Pinpoint the cell where the given text exists, returning its (x, y) midpoint coordinate. 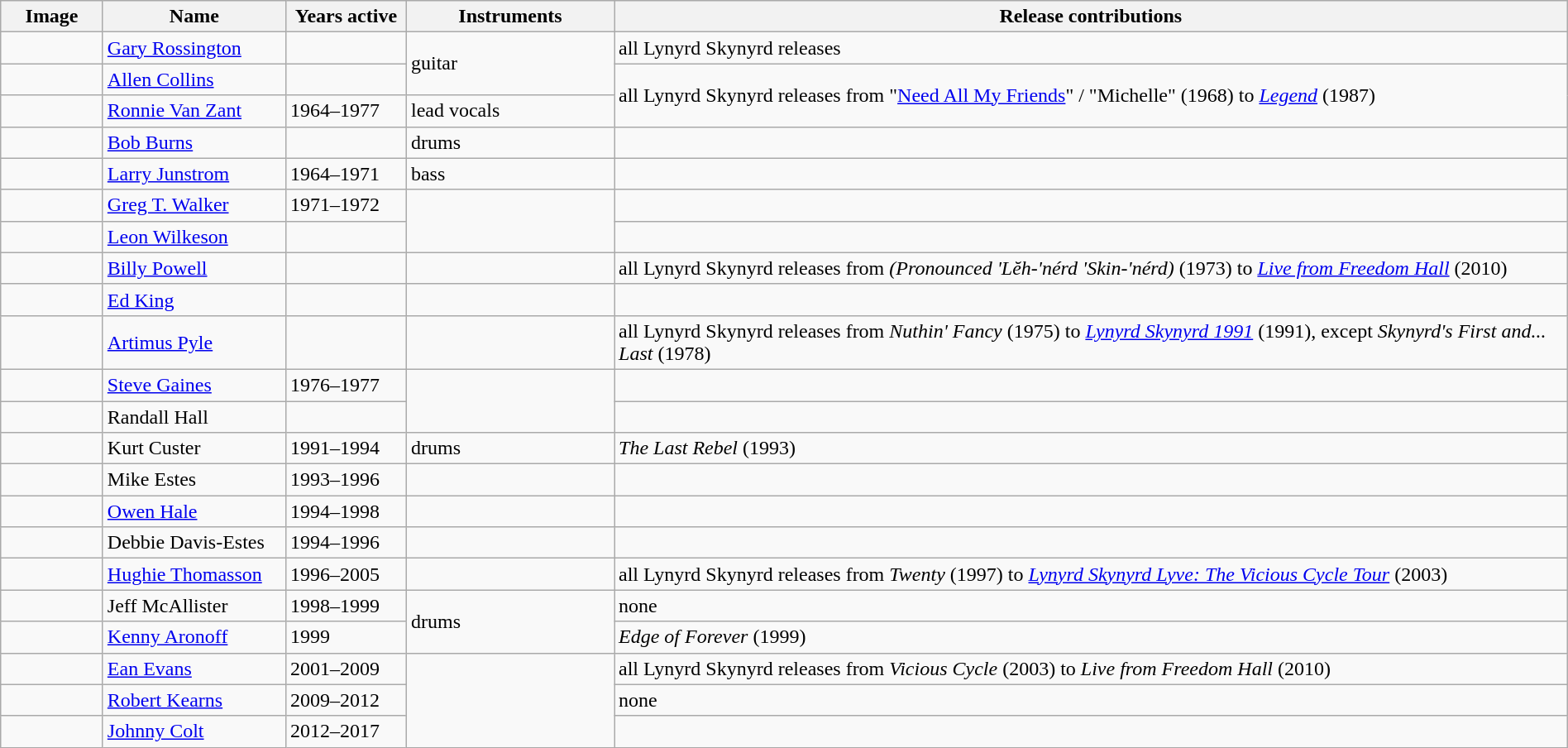
Ronnie Van Zant (194, 111)
all Lynyrd Skynyrd releases from (Pronounced 'Lĕh-'nérd 'Skin-'nérd) (1973) to Live from Freedom Hall (2010) (1090, 268)
Image (52, 17)
all Lynyrd Skynyrd releases from Twenty (1997) to Lynyrd Skynyrd Lyve: The Vicious Cycle Tour (2003) (1090, 574)
1976–1977 (346, 385)
Steve Gaines (194, 385)
Allen Collins (194, 79)
Name (194, 17)
all Lynyrd Skynyrd releases from Vicious Cycle (2003) to Live from Freedom Hall (2010) (1090, 669)
1971–1972 (346, 205)
1964–1977 (346, 111)
Bob Burns (194, 142)
1993–1996 (346, 480)
1999 (346, 637)
Kurt Custer (194, 448)
2001–2009 (346, 669)
Release contributions (1090, 17)
1994–1996 (346, 543)
Jeff McAllister (194, 606)
2009–2012 (346, 700)
all Lynyrd Skynyrd releases from Nuthin' Fancy (1975) to Lynyrd Skynyrd 1991 (1991), except Skynyrd's First and... Last (1978) (1090, 343)
Gary Rossington (194, 48)
Owen Hale (194, 511)
Artimus Pyle (194, 343)
1996–2005 (346, 574)
Instruments (509, 17)
guitar (509, 64)
Larry Junstrom (194, 174)
all Lynyrd Skynyrd releases from "Need All My Friends" / "Michelle" (1968) to Legend (1987) (1090, 95)
1994–1998 (346, 511)
bass (509, 174)
Robert Kearns (194, 700)
The Last Rebel (1993) (1090, 448)
Debbie Davis-Estes (194, 543)
Hughie Thomasson (194, 574)
1964–1971 (346, 174)
Kenny Aronoff (194, 637)
Mike Estes (194, 480)
Ean Evans (194, 669)
Edge of Forever (1999) (1090, 637)
all Lynyrd Skynyrd releases (1090, 48)
Leon Wilkeson (194, 237)
Billy Powell (194, 268)
Ed King (194, 300)
Greg T. Walker (194, 205)
1991–1994 (346, 448)
Johnny Colt (194, 731)
2012–2017 (346, 731)
Years active (346, 17)
Randall Hall (194, 416)
1998–1999 (346, 606)
lead vocals (509, 111)
